Locate the cell with the specified text and output its (X, Y) center coordinate. 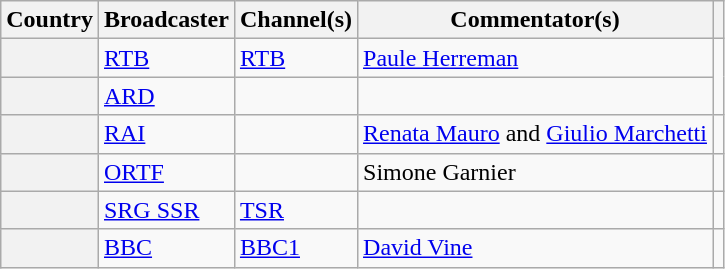
Commentator(s) (536, 20)
TSR (296, 210)
Broadcaster (166, 20)
Country (50, 20)
Paule Herreman (536, 58)
ARD (166, 96)
ORTF (166, 172)
RAI (166, 134)
SRG SSR (166, 210)
BBC1 (296, 248)
Channel(s) (296, 20)
David Vine (536, 248)
Simone Garnier (536, 172)
Renata Mauro and Giulio Marchetti (536, 134)
BBC (166, 248)
